Provide the [X, Y] coordinate of the cell's center where the given text is located.  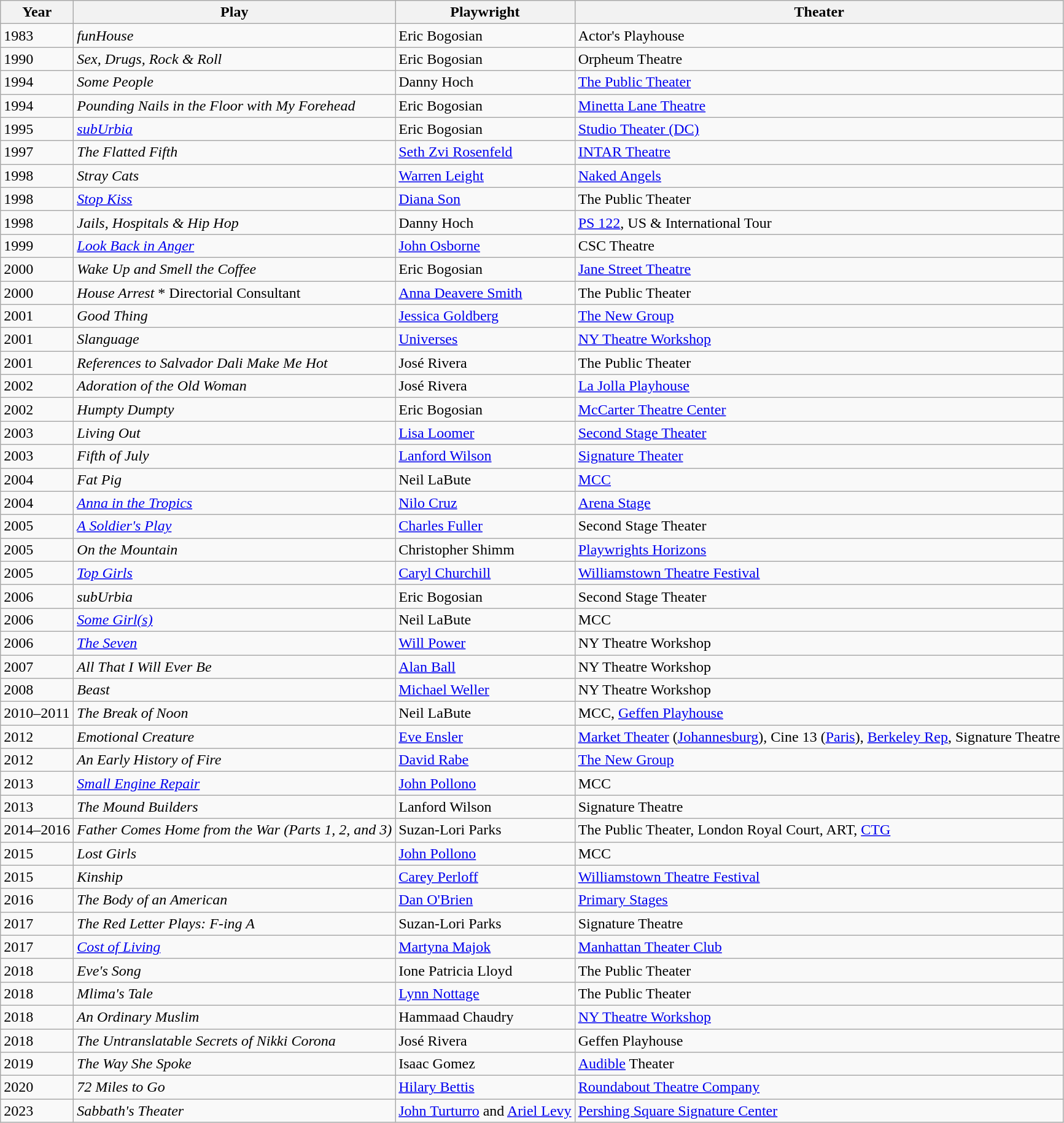
Stray Cats [235, 176]
2008 [37, 690]
The Flatted Fifth [235, 152]
72 Miles to Go [235, 1087]
Living Out [235, 433]
Alan Ball [485, 666]
On the Mountain [235, 550]
The Untranslatable Secrets of Nikki Corona [235, 1041]
The Seven [235, 643]
John Osborne [485, 246]
Jane Street Theatre [819, 269]
Will Power [485, 643]
Eve Ensler [485, 737]
The Mound Builders [235, 807]
Charles Fuller [485, 526]
CSC Theatre [819, 246]
Adoration of the Old Woman [235, 386]
The Way She Spoke [235, 1064]
Minetta Lane Theatre [819, 106]
2016 [37, 900]
Some Girl(s) [235, 620]
Father Comes Home from the War (Parts 1, 2, and 3) [235, 830]
Signature Theater [819, 456]
Jails, Hospitals & Hip Hop [235, 222]
Anna Deavere Smith [485, 293]
Michael Weller [485, 690]
Theater [819, 12]
Fifth of July [235, 456]
1990 [37, 59]
Primary Stages [819, 900]
1997 [37, 152]
Sex, Drugs, Rock & Roll [235, 59]
Play [235, 12]
Some People [235, 82]
Ione Patricia Lloyd [485, 970]
La Jolla Playhouse [819, 386]
2023 [37, 1111]
An Early History of Fire [235, 760]
The Body of an American [235, 900]
A Soldier's Play [235, 526]
Market Theater (Johannesburg), Cine 13 (Paris), Berkeley Rep, Signature Theatre [819, 737]
David Rabe [485, 760]
Wake Up and Smell the Coffee [235, 269]
McCarter Theatre Center [819, 410]
Arena Stage [819, 503]
Carey Perloff [485, 877]
House Arrest * Directorial Consultant [235, 293]
Lisa Loomer [485, 433]
Nilo Cruz [485, 503]
Anna in the Tropics [235, 503]
Roundabout Theatre Company [819, 1087]
Hilary Bettis [485, 1087]
2007 [37, 666]
1995 [37, 129]
Playwrights Horizons [819, 550]
Manhattan Theater Club [819, 947]
Audible Theater [819, 1064]
Seth Zvi Rosenfeld [485, 152]
PS 122, US & International Tour [819, 222]
Beast [235, 690]
The Red Letter Plays: F-ing A [235, 923]
Lynn Nottage [485, 993]
Playwright [485, 12]
Pershing Square Signature Center [819, 1111]
Year [37, 12]
funHouse [235, 36]
All That I Will Ever Be [235, 666]
Orpheum Theatre [819, 59]
Universes [485, 340]
References to Salvador Dali Make Me Hot [235, 363]
2019 [37, 1064]
Isaac Gomez [485, 1064]
Kinship [235, 877]
An Ordinary Muslim [235, 1017]
Cost of Living [235, 947]
1983 [37, 36]
Hammaad Chaudry [485, 1017]
INTAR Theatre [819, 152]
Eve's Song [235, 970]
Top Girls [235, 573]
Studio Theater (DC) [819, 129]
Fat Pig [235, 480]
Christopher Shimm [485, 550]
2020 [37, 1087]
2014–2016 [37, 830]
The Public Theater, London Royal Court, ART, CTG [819, 830]
Actor's Playhouse [819, 36]
Naked Angels [819, 176]
2010–2011 [37, 713]
Mlima's Tale [235, 993]
Warren Leight [485, 176]
Caryl Churchill [485, 573]
Small Engine Repair [235, 783]
Stop Kiss [235, 199]
MCC, Geffen Playhouse [819, 713]
The Break of Noon [235, 713]
Dan O'Brien [485, 900]
Pounding Nails in the Floor with My Forehead [235, 106]
Look Back in Anger [235, 246]
Humpty Dumpty [235, 410]
Slanguage [235, 340]
Diana Son [485, 199]
Good Thing [235, 316]
1999 [37, 246]
Emotional Creature [235, 737]
Sabbath's Theater [235, 1111]
Martyna Majok [485, 947]
Geffen Playhouse [819, 1041]
Lost Girls [235, 853]
Jessica Goldberg [485, 316]
John Turturro and Ariel Levy [485, 1111]
